Find where the given text appears and provide that cell's center as [x, y] coordinate. 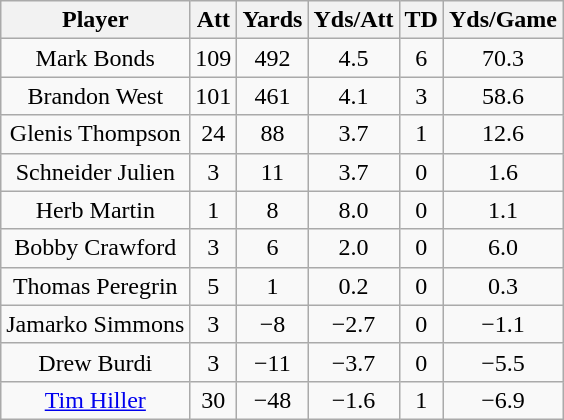
11 [272, 172]
58.6 [502, 96]
6.0 [502, 248]
−5.5 [502, 362]
Glenis Thompson [96, 134]
Yards [272, 20]
1.6 [502, 172]
Schneider Julien [96, 172]
Drew Burdi [96, 362]
4.5 [354, 58]
5 [214, 286]
2.0 [354, 248]
Att [214, 20]
70.3 [502, 58]
24 [214, 134]
101 [214, 96]
0.3 [502, 286]
Tim Hiller [96, 400]
−1.6 [354, 400]
−1.1 [502, 324]
8 [272, 210]
Jamarko Simmons [96, 324]
TD [421, 20]
88 [272, 134]
461 [272, 96]
Bobby Crawford [96, 248]
−8 [272, 324]
−11 [272, 362]
12.6 [502, 134]
−48 [272, 400]
Herb Martin [96, 210]
Thomas Peregrin [96, 286]
492 [272, 58]
Mark Bonds [96, 58]
30 [214, 400]
1.1 [502, 210]
Player [96, 20]
109 [214, 58]
4.1 [354, 96]
Yds/Att [354, 20]
−2.7 [354, 324]
−6.9 [502, 400]
Yds/Game [502, 20]
8.0 [354, 210]
0.2 [354, 286]
Brandon West [96, 96]
−3.7 [354, 362]
